Output the (X, Y) coordinate of the center of the cell containing the given text.  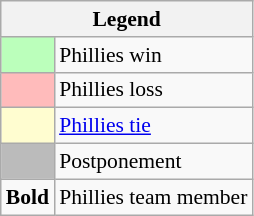
Legend (127, 19)
Bold (28, 197)
Phillies tie (153, 126)
Phillies team member (153, 197)
Postponement (153, 162)
Phillies loss (153, 90)
Phillies win (153, 55)
